Determine the (X, Y) coordinate at the center of the cell enclosing the given text.  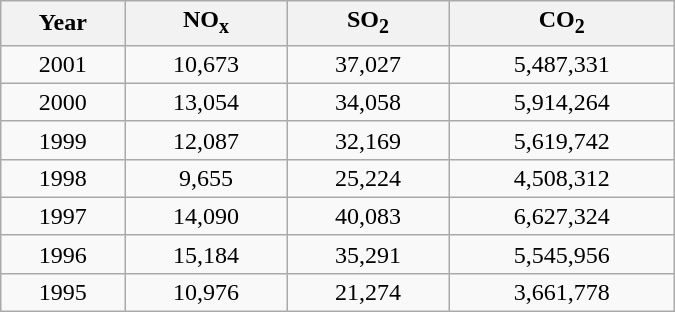
10,976 (206, 292)
NOx (206, 23)
6,627,324 (562, 216)
9,655 (206, 178)
SO2 (368, 23)
5,487,331 (562, 64)
25,224 (368, 178)
35,291 (368, 254)
13,054 (206, 102)
3,661,778 (562, 292)
37,027 (368, 64)
10,673 (206, 64)
1999 (63, 140)
1995 (63, 292)
2001 (63, 64)
14,090 (206, 216)
4,508,312 (562, 178)
5,619,742 (562, 140)
12,087 (206, 140)
5,914,264 (562, 102)
40,083 (368, 216)
CO2 (562, 23)
32,169 (368, 140)
2000 (63, 102)
21,274 (368, 292)
15,184 (206, 254)
1996 (63, 254)
Year (63, 23)
1998 (63, 178)
1997 (63, 216)
5,545,956 (562, 254)
34,058 (368, 102)
